Detect which cell encompasses the target text, then output its [X, Y] center coordinate. 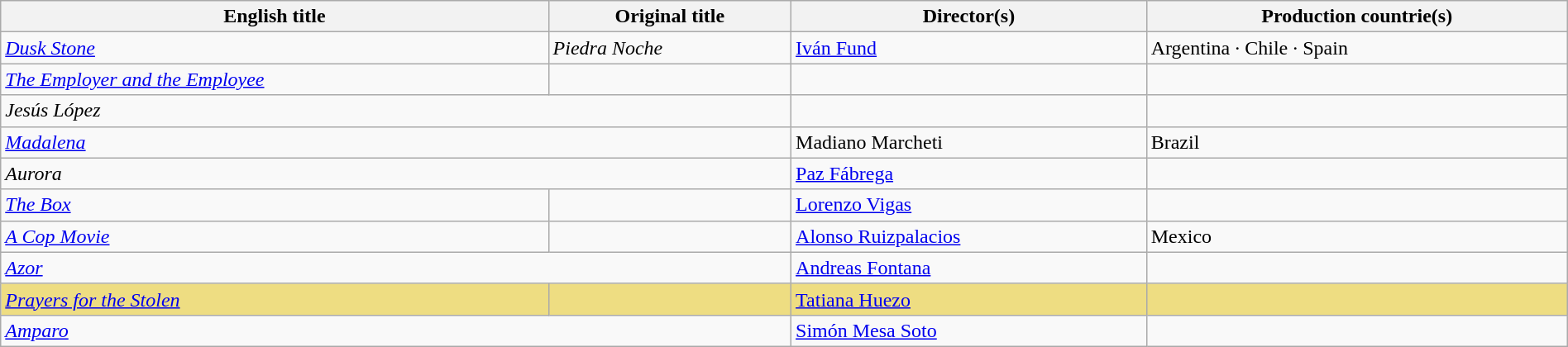
English title [275, 17]
Lorenzo Vigas [969, 205]
Dusk Stone [275, 48]
Paz Fábrega [969, 173]
Production countrie(s) [1356, 17]
Jesús López [396, 111]
Madalena [396, 142]
Mexico [1356, 236]
Andreas Fontana [969, 268]
Tatiana Huezo [969, 299]
The Employer and the Employee [275, 79]
Aurora [396, 173]
Simón Mesa Soto [969, 330]
Piedra Noche [670, 48]
Director(s) [969, 17]
The Box [275, 205]
Brazil [1356, 142]
Iván Fund [969, 48]
Alonso Ruizpalacios [969, 236]
Azor [396, 268]
Original title [670, 17]
Prayers for the Stolen [275, 299]
Amparo [396, 330]
Argentina · Chile · Spain [1356, 48]
A Cop Movie [275, 236]
Madiano Marcheti [969, 142]
